Locate the cell with the specified text and output its [X, Y] center coordinate. 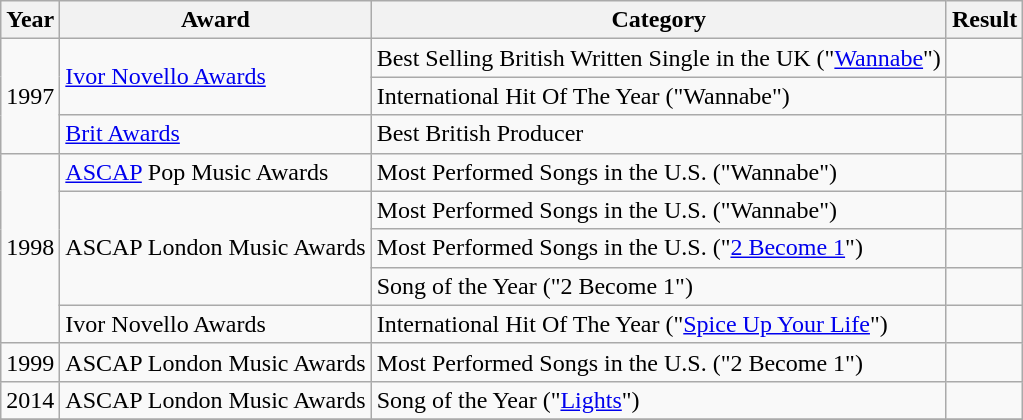
1998 [30, 248]
International Hit Of The Year ("Wannabe") [658, 96]
1999 [30, 362]
Song of the Year ("Lights") [658, 400]
Song of the Year ("2 Become 1") [658, 286]
Result [984, 20]
Best British Producer [658, 134]
ASCAP Pop Music Awards [216, 172]
Year [30, 20]
Brit Awards [216, 134]
Best Selling British Written Single in the UK ("Wannabe") [658, 58]
Category [658, 20]
2014 [30, 400]
International Hit Of The Year ("Spice Up Your Life") [658, 324]
Award [216, 20]
1997 [30, 96]
